Scan for the cell matching the given text and deliver its [x, y] coordinate at center. 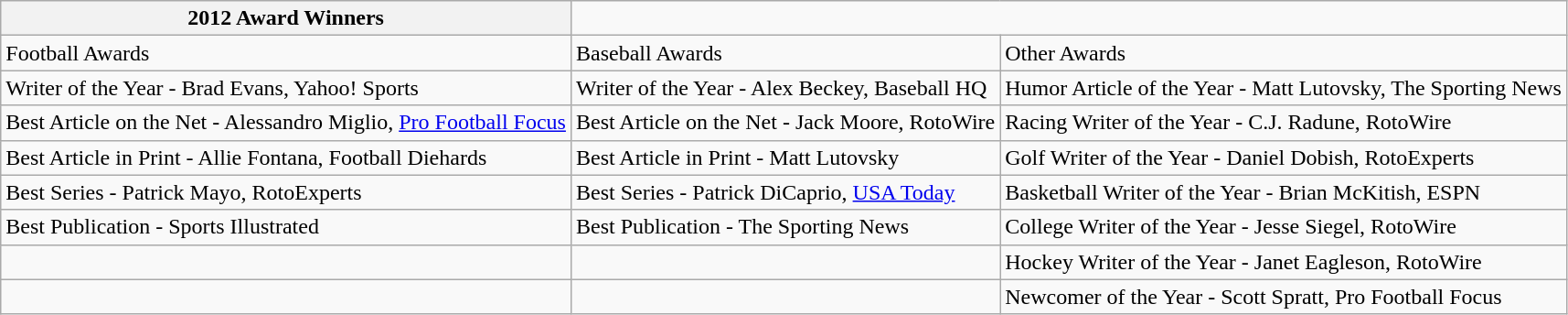
Newcomer of the Year - Scott Spratt, Pro Football Focus [1284, 297]
Hockey Writer of the Year - Janet Eagleson, RotoWire [1284, 262]
Best Article in Print - Matt Lutovsky [784, 157]
Football Awards [286, 53]
Best Publication - Sports Illustrated [286, 227]
Golf Writer of the Year - Daniel Dobish, RotoExperts [1284, 157]
Best Publication - The Sporting News [784, 227]
Best Series - Patrick Mayo, RotoExperts [286, 192]
College Writer of the Year - Jesse Siegel, RotoWire [1284, 227]
Writer of the Year - Brad Evans, Yahoo! Sports [286, 88]
Other Awards [1284, 53]
Best Article in Print - Allie Fontana, Football Diehards [286, 157]
Best Article on the Net - Alessandro Miglio, Pro Football Focus [286, 123]
Writer of the Year - Alex Beckey, Baseball HQ [784, 88]
Racing Writer of the Year - C.J. Radune, RotoWire [1284, 123]
Best Article on the Net - Jack Moore, RotoWire [784, 123]
Best Series - Patrick DiCaprio, USA Today [784, 192]
Baseball Awards [784, 53]
2012 Award Winners [286, 18]
Humor Article of the Year - Matt Lutovsky, The Sporting News [1284, 88]
Basketball Writer of the Year - Brian McKitish, ESPN [1284, 192]
